Locate the cell with the specified text and output its (x, y) center coordinate. 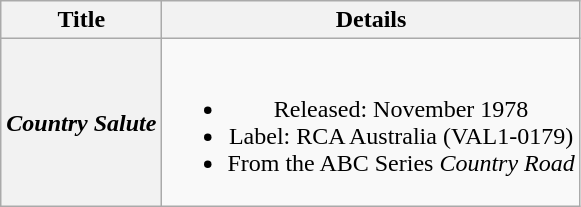
Title (82, 20)
Details (371, 20)
Country Salute (82, 122)
Released: November 1978Label: RCA Australia (VAL1-0179)From the ABC Series Country Road (371, 122)
